For the text-containing cell, return its midpoint in [x, y] coordinate format. 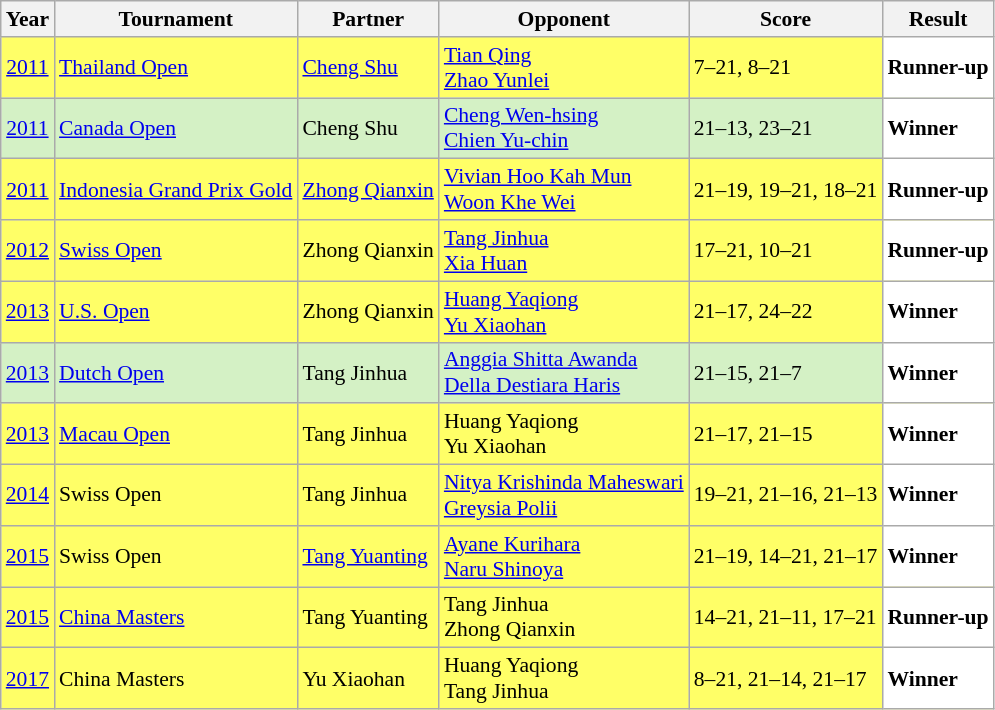
19–21, 21–16, 21–13 [786, 496]
17–21, 10–21 [786, 250]
21–13, 23–21 [786, 128]
Cheng Wen-hsing Chien Yu-chin [564, 128]
2017 [28, 678]
2012 [28, 250]
Tournament [176, 19]
Vivian Hoo Kah Mun Woon Khe Wei [564, 190]
Score [786, 19]
Dutch Open [176, 372]
Tang Jinhua Zhong Qianxin [564, 618]
Tian Qing Zhao Yunlei [564, 68]
Thailand Open [176, 68]
Opponent [564, 19]
21–17, 24–22 [786, 312]
2014 [28, 496]
Tang Jinhua Xia Huan [564, 250]
7–21, 8–21 [786, 68]
U.S. Open [176, 312]
21–15, 21–7 [786, 372]
Nitya Krishinda Maheswari Greysia Polii [564, 496]
Anggia Shitta Awanda Della Destiara Haris [564, 372]
8–21, 21–14, 21–17 [786, 678]
21–19, 19–21, 18–21 [786, 190]
Huang Yaqiong Tang Jinhua [564, 678]
21–17, 21–15 [786, 434]
21–19, 14–21, 21–17 [786, 556]
Year [28, 19]
Macau Open [176, 434]
Partner [368, 19]
Result [938, 19]
Canada Open [176, 128]
Ayane Kurihara Naru Shinoya [564, 556]
14–21, 21–11, 17–21 [786, 618]
Yu Xiaohan [368, 678]
Indonesia Grand Prix Gold [176, 190]
